Search for the cell housing the specified text and yield its [x, y] center coordinate. 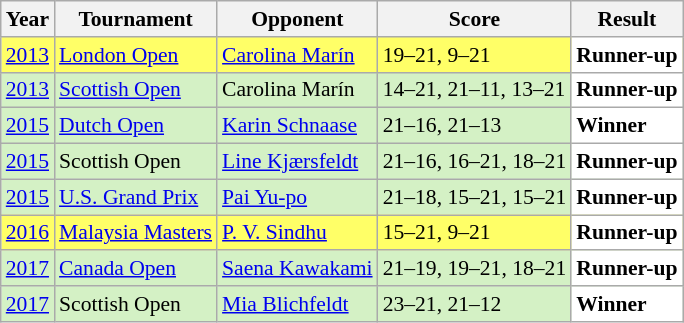
Result [626, 19]
Mia Blichfeldt [298, 304]
Tournament [136, 19]
21–18, 15–21, 15–21 [475, 197]
U.S. Grand Prix [136, 197]
21–16, 21–13 [475, 126]
Saena Kawakami [298, 269]
Canada Open [136, 269]
Score [475, 19]
Dutch Open [136, 126]
Pai Yu-po [298, 197]
23–21, 21–12 [475, 304]
21–19, 19–21, 18–21 [475, 269]
21–16, 16–21, 18–21 [475, 162]
14–21, 21–11, 13–21 [475, 90]
2016 [28, 233]
London Open [136, 55]
P. V. Sindhu [298, 233]
19–21, 9–21 [475, 55]
Karin Schnaase [298, 126]
Malaysia Masters [136, 233]
Line Kjærsfeldt [298, 162]
15–21, 9–21 [475, 233]
Opponent [298, 19]
Year [28, 19]
